From the cell containing the given text, extract its center point as (X, Y) coordinate. 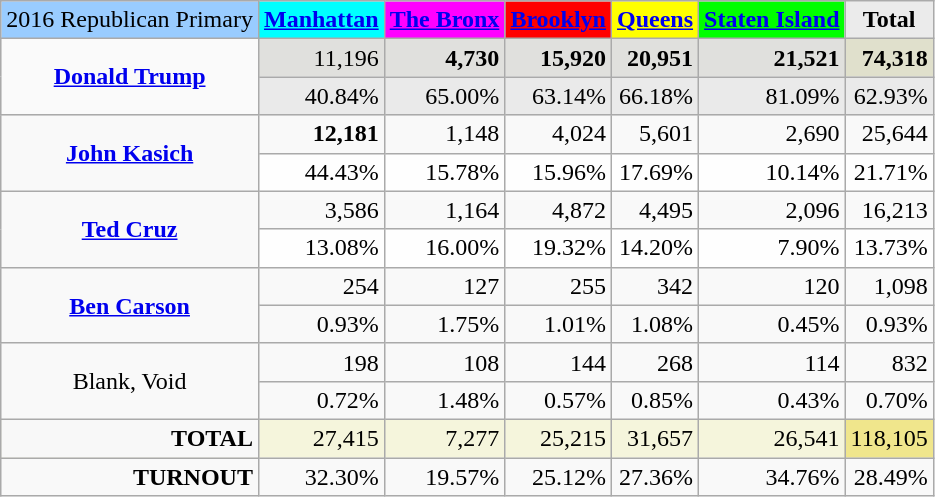
32.30% (321, 477)
63.14% (558, 96)
2,096 (772, 210)
13.73% (889, 248)
31,657 (656, 438)
26,541 (772, 438)
27.36% (656, 477)
0.85% (656, 400)
144 (558, 362)
25,644 (889, 134)
3,586 (321, 210)
0.43% (772, 400)
12,181 (321, 134)
Ben Carson (130, 305)
15,920 (558, 58)
81.09% (772, 96)
Queens (656, 20)
17.69% (656, 172)
16,213 (889, 210)
74,318 (889, 58)
14.20% (656, 248)
7,277 (444, 438)
198 (321, 362)
16.00% (444, 248)
118,105 (889, 438)
15.78% (444, 172)
1,098 (889, 286)
342 (656, 286)
34.76% (772, 477)
27,415 (321, 438)
21,521 (772, 58)
21.71% (889, 172)
44.43% (321, 172)
0.72% (321, 400)
25.12% (558, 477)
1.75% (444, 324)
7.90% (772, 248)
65.00% (444, 96)
TURNOUT (130, 477)
Ted Cruz (130, 229)
John Kasich (130, 153)
1.01% (558, 324)
2,690 (772, 134)
268 (656, 362)
25,215 (558, 438)
66.18% (656, 96)
TOTAL (130, 438)
120 (772, 286)
4,024 (558, 134)
255 (558, 286)
Total (889, 20)
4,495 (656, 210)
19.57% (444, 477)
5,601 (656, 134)
62.93% (889, 96)
0.45% (772, 324)
20,951 (656, 58)
1.48% (444, 400)
11,196 (321, 58)
0.57% (558, 400)
Brooklyn (558, 20)
19.32% (558, 248)
114 (772, 362)
127 (444, 286)
4,872 (558, 210)
The Bronx (444, 20)
28.49% (889, 477)
254 (321, 286)
108 (444, 362)
15.96% (558, 172)
2016 Republican Primary (130, 20)
1.08% (656, 324)
40.84% (321, 96)
1,148 (444, 134)
Blank, Void (130, 381)
0.70% (889, 400)
Manhattan (321, 20)
4,730 (444, 58)
Donald Trump (130, 77)
Staten Island (772, 20)
832 (889, 362)
1,164 (444, 210)
13.08% (321, 248)
10.14% (772, 172)
